Pinpoint the cell where the given text exists, returning its [x, y] midpoint coordinate. 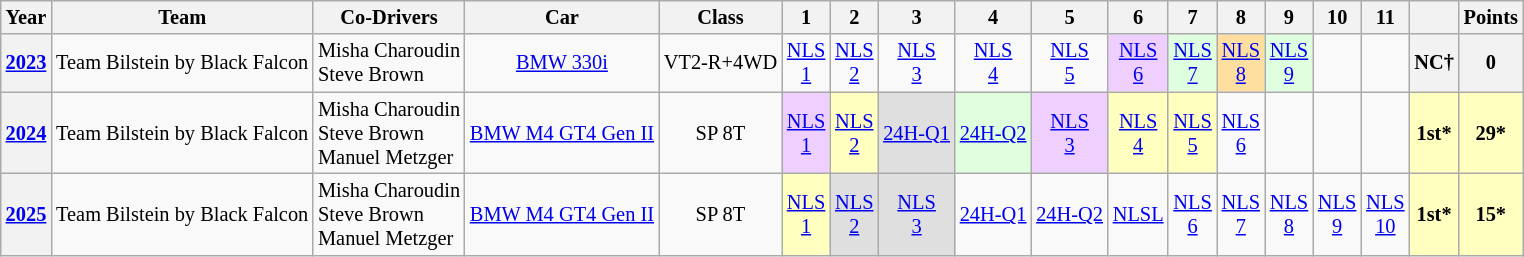
Misha Charoudin Steve Brown [389, 63]
Car [562, 17]
3 [916, 17]
Points [1491, 17]
6 [1138, 17]
7 [1192, 17]
2024 [26, 133]
5 [1069, 17]
11 [1385, 17]
8 [1241, 17]
2023 [26, 63]
BMW 330i [562, 63]
1 [806, 17]
9 [1289, 17]
NLSL [1138, 214]
2025 [26, 214]
NLS10 [1385, 214]
0 [1491, 63]
Team [182, 17]
Co-Drivers [389, 17]
Class [720, 17]
10 [1337, 17]
NC† [1434, 63]
VT2-R+4WD [720, 63]
4 [993, 17]
2 [854, 17]
Year [26, 17]
29* [1491, 133]
15* [1491, 214]
